Extract the (x, y) coordinate from the center of the cell holding the provided text.  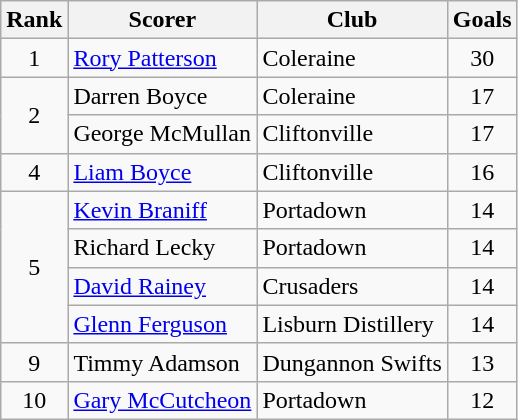
David Rainey (162, 286)
13 (482, 362)
Crusaders (352, 286)
1 (34, 58)
Rank (34, 20)
Timmy Adamson (162, 362)
10 (34, 400)
Club (352, 20)
Gary McCutcheon (162, 400)
Dungannon Swifts (352, 362)
George McMullan (162, 134)
30 (482, 58)
Scorer (162, 20)
Liam Boyce (162, 172)
Rory Patterson (162, 58)
9 (34, 362)
4 (34, 172)
Goals (482, 20)
Glenn Ferguson (162, 324)
12 (482, 400)
Lisburn Distillery (352, 324)
Darren Boyce (162, 96)
5 (34, 267)
16 (482, 172)
Kevin Braniff (162, 210)
2 (34, 115)
Richard Lecky (162, 248)
